Output the [x, y] coordinate of the center of the cell containing the given text.  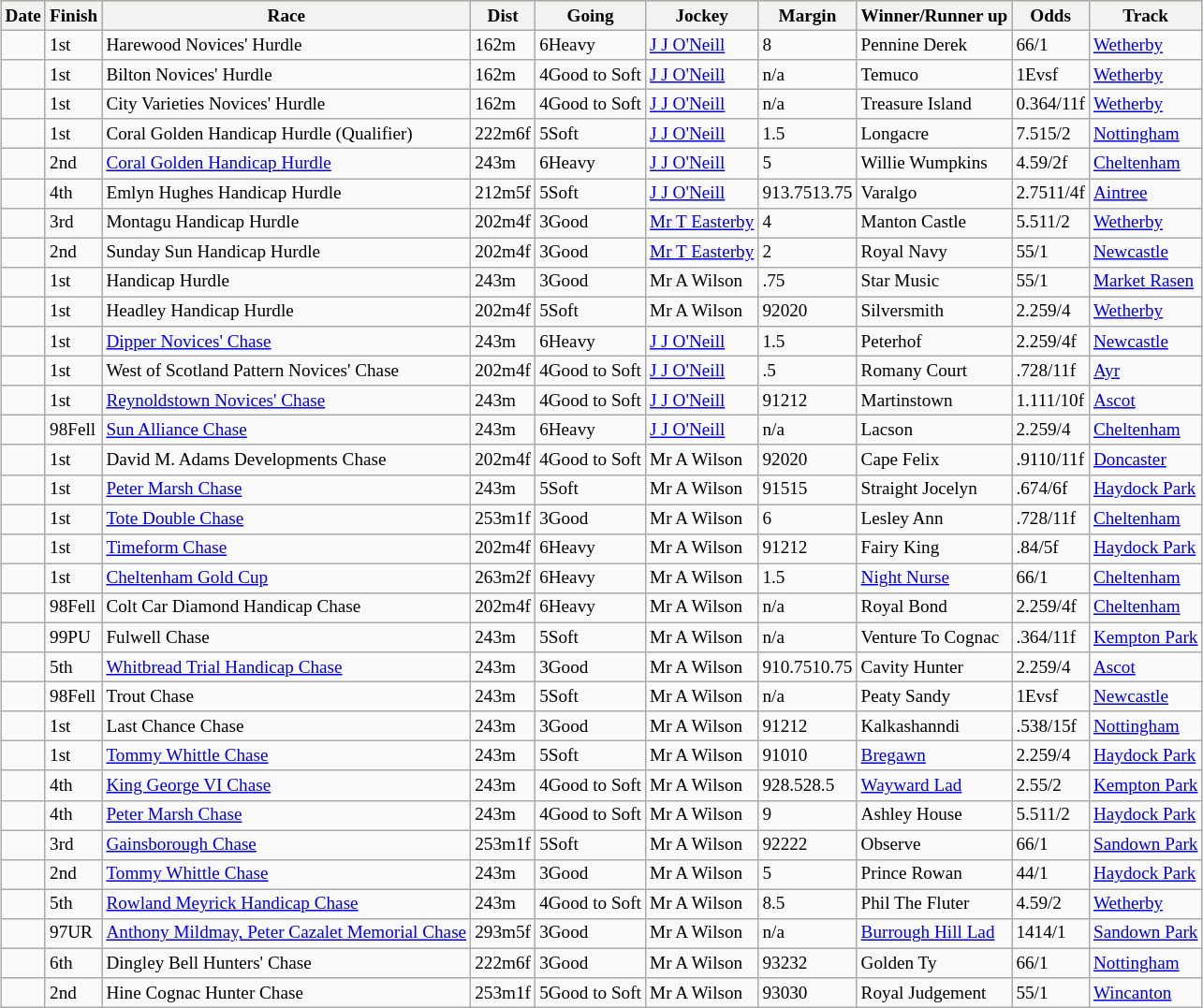
1414/1 [1050, 933]
8 [807, 45]
Harewood Novices' Hurdle [286, 45]
.5 [807, 371]
King George VI Chase [286, 785]
Hine Cognac Hunter Chase [286, 993]
Peterhof [934, 342]
Royal Bond [934, 607]
Observe [934, 844]
Venture To Cognac [934, 637]
Timeform Chase [286, 548]
Burrough Hill Lad [934, 933]
Peaty Sandy [934, 696]
Whitbread Trial Handicap Chase [286, 667]
Last Chance Chase [286, 726]
Willie Wumpkins [934, 164]
.538/15f [1050, 726]
Lacson [934, 431]
Manton Castle [934, 223]
Ashley House [934, 815]
Cheltenham Gold Cup [286, 578]
Martinstown [934, 401]
Anthony Mildmay, Peter Cazalet Memorial Chase [286, 933]
Coral Golden Handicap Hurdle [286, 164]
Dingley Bell Hunters' Chase [286, 963]
Wayward Lad [934, 785]
6 [807, 519]
9 [807, 815]
Royal Judgement [934, 993]
Headley Handicap Hurdle [286, 312]
Golden Ty [934, 963]
Date [23, 16]
2 [807, 253]
7.515/2 [1050, 134]
Longacre [934, 134]
Tote Double Chase [286, 519]
91010 [807, 756]
Cape Felix [934, 460]
Margin [807, 16]
Aintree [1146, 193]
44/1 [1050, 874]
Gainsborough Chase [286, 844]
Going [591, 16]
2.55/2 [1050, 785]
Winner/Runner up [934, 16]
David M. Adams Developments Chase [286, 460]
Fairy King [934, 548]
.84/5f [1050, 548]
Colt Car Diamond Handicap Chase [286, 607]
910.7510.75 [807, 667]
Coral Golden Handicap Hurdle (Qualifier) [286, 134]
Star Music [934, 282]
Montagu Handicap Hurdle [286, 223]
93232 [807, 963]
0.364/11f [1050, 104]
Cavity Hunter [934, 667]
Trout Chase [286, 696]
Odds [1050, 16]
Lesley Ann [934, 519]
2.7511/4f [1050, 193]
Royal Navy [934, 253]
Track [1146, 16]
West of Scotland Pattern Novices' Chase [286, 371]
Romany Court [934, 371]
928.528.5 [807, 785]
Market Rasen [1146, 282]
Emlyn Hughes Handicap Hurdle [286, 193]
913.7513.75 [807, 193]
263m2f [504, 578]
Fulwell Chase [286, 637]
Varalgo [934, 193]
Rowland Meyrick Handicap Chase [286, 904]
.75 [807, 282]
212m5f [504, 193]
4.59/2f [1050, 164]
Bilton Novices' Hurdle [286, 75]
8.5 [807, 904]
Treasure Island [934, 104]
Night Nurse [934, 578]
1.111/10f [1050, 401]
93030 [807, 993]
Prince Rowan [934, 874]
293m5f [504, 933]
Silversmith [934, 312]
Pennine Derek [934, 45]
Sunday Sun Handicap Hurdle [286, 253]
6th [73, 963]
5Good to Soft [591, 993]
4 [807, 223]
Race [286, 16]
Sun Alliance Chase [286, 431]
4.59/2 [1050, 904]
.674/6f [1050, 489]
City Varieties Novices' Hurdle [286, 104]
.364/11f [1050, 637]
Ayr [1146, 371]
.9110/11f [1050, 460]
Bregawn [934, 756]
Jockey [701, 16]
Dipper Novices' Chase [286, 342]
Temuco [934, 75]
Dist [504, 16]
92222 [807, 844]
97UR [73, 933]
Doncaster [1146, 460]
Reynoldstown Novices' Chase [286, 401]
Wincanton [1146, 993]
Phil The Fluter [934, 904]
Handicap Hurdle [286, 282]
Finish [73, 16]
99PU [73, 637]
Kalkashanndi [934, 726]
Straight Jocelyn [934, 489]
91515 [807, 489]
